Provide the [x, y] coordinate of the cell's center where the given text is located.  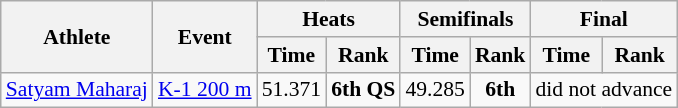
6th [500, 90]
Athlete [77, 36]
Event [205, 36]
51.371 [292, 90]
Satyam Maharaj [77, 90]
Final [604, 19]
K-1 200 m [205, 90]
49.285 [434, 90]
Heats [329, 19]
6th QS [363, 90]
did not advance [604, 90]
Semifinals [465, 19]
